Return [X, Y] of the center of cell containing provided text 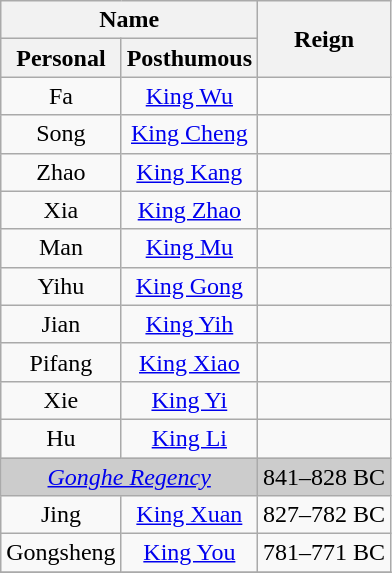
King Gong [189, 286]
King Xuan [189, 515]
King Mu [189, 248]
Jian [61, 324]
King Yi [189, 400]
King Yih [189, 324]
Fa [61, 96]
Song [61, 134]
King Li [189, 438]
Man [61, 248]
King Kang [189, 172]
King Wu [189, 96]
Gonghe Regency [130, 477]
Pifang [61, 362]
King You [189, 553]
Personal [61, 58]
King Zhao [189, 210]
Zhao [61, 172]
Reign [324, 39]
King Xiao [189, 362]
841–828 BC [324, 477]
781–771 BC [324, 553]
Xie [61, 400]
Yihu [61, 286]
Name [130, 20]
Gongsheng [61, 553]
Posthumous [189, 58]
827–782 BC [324, 515]
Hu [61, 438]
Xia [61, 210]
King Cheng [189, 134]
Jing [61, 515]
